For the text-containing cell, return its midpoint in (x, y) coordinate format. 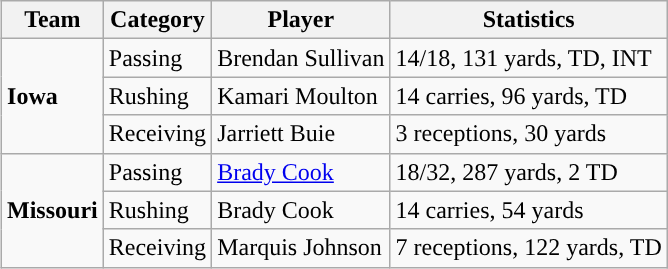
Player (301, 20)
18/32, 287 yards, 2 TD (528, 172)
Kamari Moulton (301, 96)
Missouri (53, 210)
Brendan Sullivan (301, 58)
Statistics (528, 20)
14 carries, 54 yards (528, 210)
Iowa (53, 96)
14/18, 131 yards, TD, INT (528, 58)
14 carries, 96 yards, TD (528, 96)
7 receptions, 122 yards, TD (528, 248)
3 receptions, 30 yards (528, 134)
Jarriett Buie (301, 134)
Category (157, 20)
Team (53, 20)
Marquis Johnson (301, 248)
